Identify which cell holds the provided text, then report its (x, y) central coordinate. 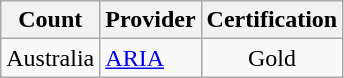
ARIA (150, 58)
Gold (272, 58)
Australia (50, 58)
Certification (272, 20)
Count (50, 20)
Provider (150, 20)
